Capture the cell that displays the provided text and extract its (x, y) central coordinate. 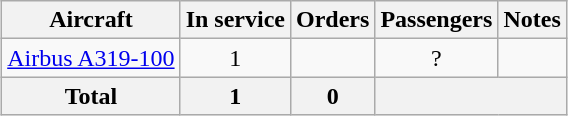
0 (332, 96)
In service (235, 20)
Notes (532, 20)
Passengers (436, 20)
Airbus A319-100 (91, 58)
Total (91, 96)
Aircraft (91, 20)
Orders (332, 20)
? (436, 58)
